Extract the [X, Y] coordinate from the center of the cell holding the provided text.  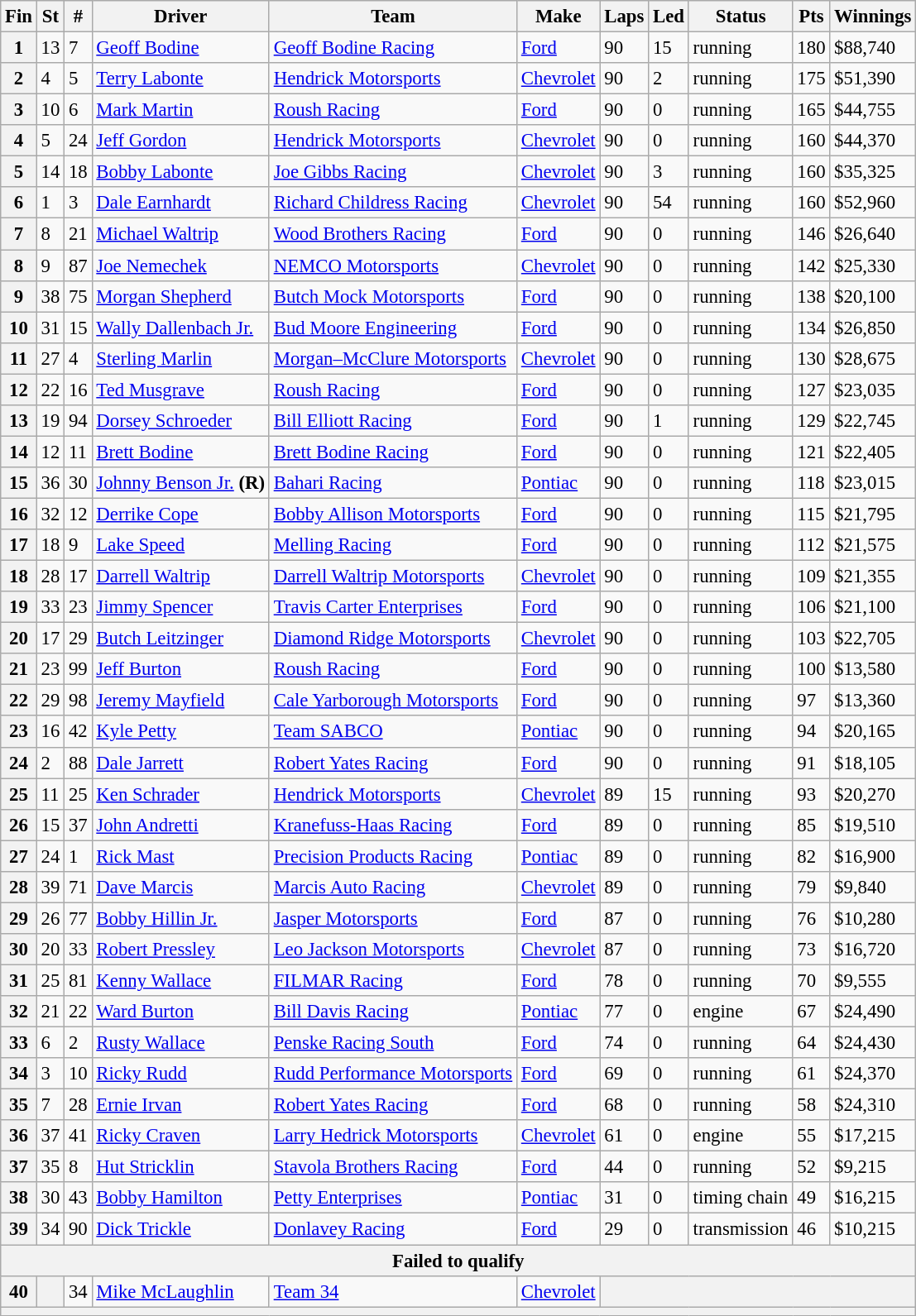
Rusty Wallace [180, 1043]
Team [392, 17]
$22,405 [873, 452]
Butch Mock Motorsports [392, 296]
78 [624, 980]
Jasper Motorsports [392, 918]
$9,215 [873, 1167]
Dale Earnhardt [180, 203]
109 [811, 577]
$13,360 [873, 701]
$35,325 [873, 172]
129 [811, 421]
$21,355 [873, 577]
Robert Pressley [180, 950]
74 [624, 1043]
Mark Martin [180, 110]
Morgan Shepherd [180, 296]
Team SABCO [392, 732]
transmission [741, 1229]
41 [78, 1136]
180 [811, 48]
Travis Carter Enterprises [392, 607]
Brett Bodine Racing [392, 452]
97 [811, 701]
100 [811, 669]
82 [811, 856]
Petty Enterprises [392, 1199]
Jimmy Spencer [180, 607]
$24,490 [873, 1012]
Darrell Waltrip [180, 577]
Jeff Gordon [180, 141]
$20,165 [873, 732]
55 [811, 1136]
118 [811, 483]
Lake Speed [180, 545]
Diamond Ridge Motorsports [392, 639]
138 [811, 296]
Pts [811, 17]
Joe Nemechek [180, 266]
Terry Labonte [180, 79]
Stavola Brothers Racing [392, 1167]
$9,840 [873, 888]
58 [811, 1105]
$16,720 [873, 950]
Larry Hedrick Motorsports [392, 1136]
Butch Leitzinger [180, 639]
$25,330 [873, 266]
Ernie Irvan [180, 1105]
Team 34 [392, 1291]
Sterling Marlin [180, 358]
Mike McLaughlin [180, 1291]
$26,640 [873, 234]
$26,850 [873, 328]
93 [811, 794]
Ward Burton [180, 1012]
Rick Mast [180, 856]
$52,960 [873, 203]
121 [811, 452]
Richard Childress Racing [392, 203]
$23,035 [873, 390]
Joe Gibbs Racing [392, 172]
$21,795 [873, 514]
Geoff Bodine Racing [392, 48]
Marcis Auto Racing [392, 888]
FILMAR Racing [392, 980]
64 [811, 1043]
88 [78, 763]
75 [78, 296]
$44,755 [873, 110]
Morgan–McClure Motorsports [392, 358]
Dale Jarrett [180, 763]
$28,675 [873, 358]
127 [811, 390]
Bud Moore Engineering [392, 328]
$22,745 [873, 421]
44 [624, 1167]
Driver [180, 17]
Bobby Hillin Jr. [180, 918]
134 [811, 328]
Ricky Craven [180, 1136]
76 [811, 918]
Cale Yarborough Motorsports [392, 701]
Ricky Rudd [180, 1074]
99 [78, 669]
Jeff Burton [180, 669]
Wally Dallenbach Jr. [180, 328]
49 [811, 1199]
146 [811, 234]
73 [811, 950]
81 [78, 980]
$18,105 [873, 763]
$16,215 [873, 1199]
79 [811, 888]
Laps [624, 17]
NEMCO Motorsports [392, 266]
91 [811, 763]
70 [811, 980]
71 [78, 888]
106 [811, 607]
Kyle Petty [180, 732]
Wood Brothers Racing [392, 234]
Fin [19, 17]
Michael Waltrip [180, 234]
$19,510 [873, 825]
$51,390 [873, 79]
43 [78, 1199]
$20,270 [873, 794]
$23,015 [873, 483]
Jeremy Mayfield [180, 701]
98 [78, 701]
Led [669, 17]
$10,215 [873, 1229]
Ken Schrader [180, 794]
112 [811, 545]
Leo Jackson Motorsports [392, 950]
67 [811, 1012]
$10,280 [873, 918]
$16,900 [873, 856]
Precision Products Racing [392, 856]
Bobby Hamilton [180, 1199]
Derrike Cope [180, 514]
$20,100 [873, 296]
Bobby Labonte [180, 172]
$9,555 [873, 980]
165 [811, 110]
$13,580 [873, 669]
$24,370 [873, 1074]
$88,740 [873, 48]
Donlavey Racing [392, 1229]
Johnny Benson Jr. (R) [180, 483]
Bill Davis Racing [392, 1012]
Brett Bodine [180, 452]
# [78, 17]
Melling Racing [392, 545]
Dick Trickle [180, 1229]
Failed to qualify [458, 1261]
Kranefuss-Haas Racing [392, 825]
$44,370 [873, 141]
Bahari Racing [392, 483]
46 [811, 1229]
42 [78, 732]
$24,310 [873, 1105]
52 [811, 1167]
$22,705 [873, 639]
Winnings [873, 17]
68 [624, 1105]
85 [811, 825]
Hut Stricklin [180, 1167]
John Andretti [180, 825]
$17,215 [873, 1136]
Kenny Wallace [180, 980]
$21,575 [873, 545]
130 [811, 358]
Geoff Bodine [180, 48]
Penske Racing South [392, 1043]
Status [741, 17]
Dave Marcis [180, 888]
40 [19, 1291]
54 [669, 203]
69 [624, 1074]
Darrell Waltrip Motorsports [392, 577]
175 [811, 79]
St [50, 17]
103 [811, 639]
$24,430 [873, 1043]
Dorsey Schroeder [180, 421]
Bobby Allison Motorsports [392, 514]
$21,100 [873, 607]
Bill Elliott Racing [392, 421]
timing chain [741, 1199]
115 [811, 514]
Ted Musgrave [180, 390]
Rudd Performance Motorsports [392, 1074]
142 [811, 266]
Make [559, 17]
